Find where the given text appears and provide that cell's center as (X, Y) coordinate. 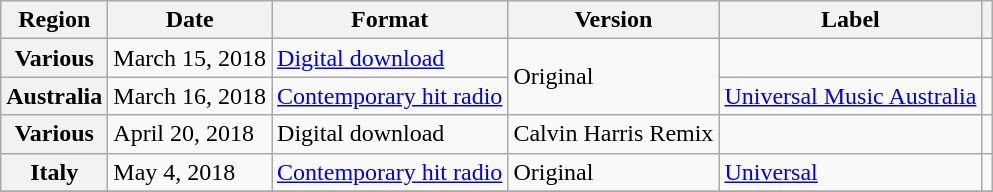
Format (390, 20)
Italy (54, 172)
May 4, 2018 (190, 172)
March 16, 2018 (190, 96)
Universal (850, 172)
Universal Music Australia (850, 96)
March 15, 2018 (190, 58)
Date (190, 20)
Region (54, 20)
Label (850, 20)
Australia (54, 96)
Version (614, 20)
April 20, 2018 (190, 134)
Calvin Harris Remix (614, 134)
